Determine the [x, y] coordinate at the center of the cell enclosing the given text.  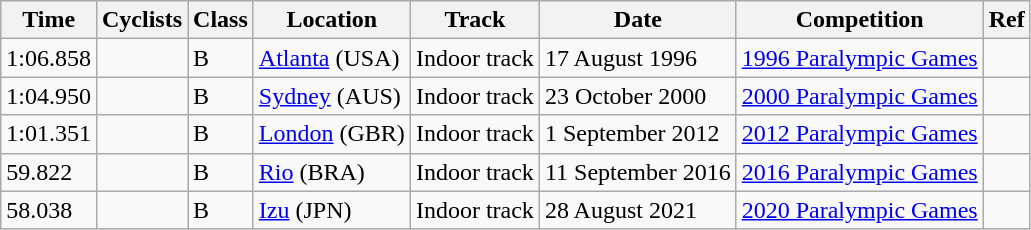
2020 Paralympic Games [860, 210]
11 September 2016 [638, 172]
1:06.858 [49, 58]
23 October 2000 [638, 96]
Izu (JPN) [332, 210]
Sydney (AUS) [332, 96]
58.038 [49, 210]
Location [332, 20]
Track [474, 20]
Rio (BRA) [332, 172]
Class [221, 20]
17 August 1996 [638, 58]
Cyclists [142, 20]
1:04.950 [49, 96]
Time [49, 20]
London (GBR) [332, 134]
28 August 2021 [638, 210]
Date [638, 20]
Atlanta (USA) [332, 58]
Competition [860, 20]
1996 Paralympic Games [860, 58]
2012 Paralympic Games [860, 134]
Ref [1006, 20]
59.822 [49, 172]
1 September 2012 [638, 134]
1:01.351 [49, 134]
2000 Paralympic Games [860, 96]
2016 Paralympic Games [860, 172]
